Pinpoint the cell where the given text exists, returning its (X, Y) midpoint coordinate. 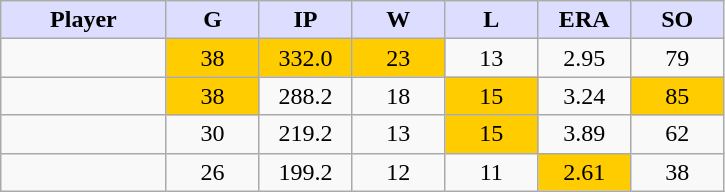
332.0 (306, 58)
3.24 (584, 96)
288.2 (306, 96)
L (492, 20)
62 (678, 134)
23 (398, 58)
199.2 (306, 172)
85 (678, 96)
3.89 (584, 134)
Player (84, 20)
IP (306, 20)
2.95 (584, 58)
12 (398, 172)
SO (678, 20)
ERA (584, 20)
219.2 (306, 134)
18 (398, 96)
79 (678, 58)
2.61 (584, 172)
W (398, 20)
G (212, 20)
11 (492, 172)
30 (212, 134)
26 (212, 172)
